Locate the cell with the specified text and output its (x, y) center coordinate. 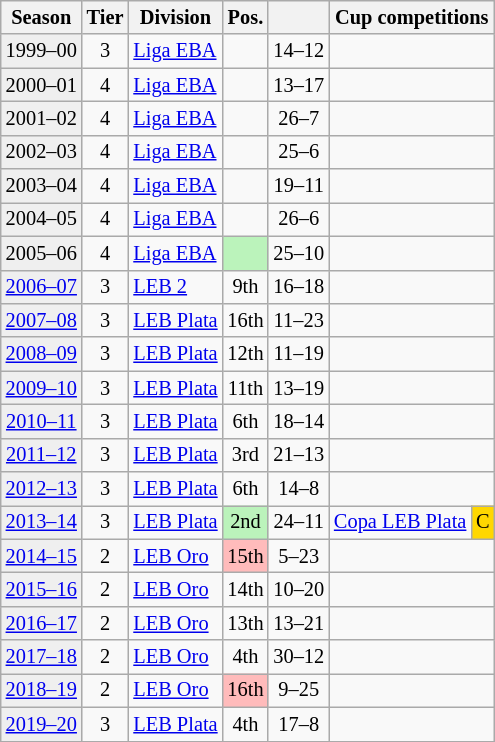
2013–14 (42, 522)
2004–05 (42, 219)
11–23 (298, 320)
13–19 (298, 388)
1999–00 (42, 51)
3rd (245, 455)
11th (245, 388)
10–20 (298, 589)
17–8 (298, 724)
13–17 (298, 85)
15th (245, 556)
26–6 (298, 219)
2012–13 (42, 489)
2006–07 (42, 287)
2014–15 (42, 556)
LEB 2 (175, 287)
2011–12 (42, 455)
2nd (245, 522)
14th (245, 589)
13th (245, 623)
21–13 (298, 455)
Copa LEB Plata (400, 522)
2007–08 (42, 320)
Pos. (245, 17)
13–21 (298, 623)
16–18 (298, 287)
Cup competitions (412, 17)
11–19 (298, 354)
14–12 (298, 51)
2009–10 (42, 388)
2017–18 (42, 657)
18–14 (298, 421)
14–8 (298, 489)
19–11 (298, 186)
9th (245, 287)
2002–03 (42, 152)
25–6 (298, 152)
12th (245, 354)
2001–02 (42, 118)
2019–20 (42, 724)
30–12 (298, 657)
2010–11 (42, 421)
2016–17 (42, 623)
C (482, 522)
2000–01 (42, 85)
Season (42, 17)
2008–09 (42, 354)
24–11 (298, 522)
2018–19 (42, 690)
2005–06 (42, 253)
2015–16 (42, 589)
26–7 (298, 118)
Tier (106, 17)
5–23 (298, 556)
2003–04 (42, 186)
25–10 (298, 253)
9–25 (298, 690)
Division (175, 17)
